Output the [x, y] coordinate of the center of the cell containing the given text.  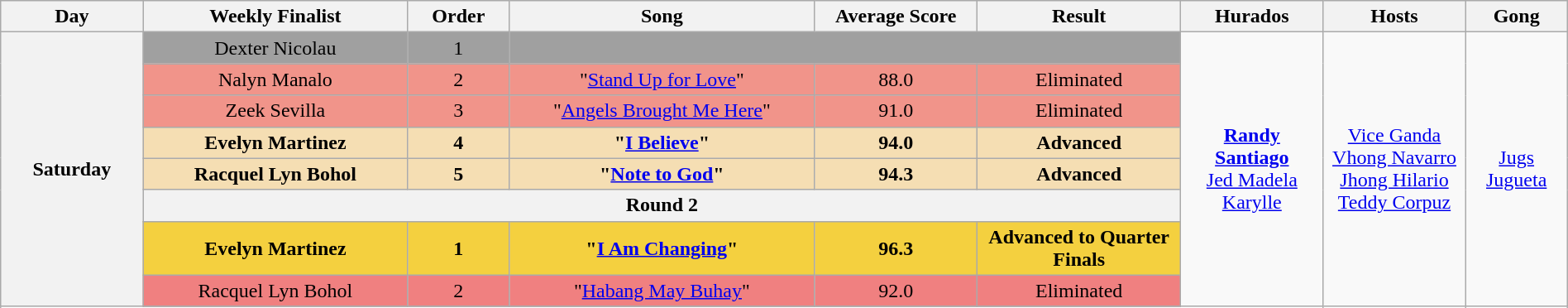
92.0 [896, 291]
Zeek Sevilla [275, 111]
Randy Santiago Jed Madela Karylle [1252, 170]
Saturday [72, 170]
Nalyn Manalo [275, 79]
88.0 [896, 79]
Weekly Finalist [275, 17]
Hosts [1394, 17]
94.3 [896, 174]
"Stand Up for Love" [662, 79]
Song [662, 17]
Dexter Nicolau [275, 48]
Jugs Jugueta [1517, 170]
94.0 [896, 142]
3 [458, 111]
91.0 [896, 111]
5 [458, 174]
4 [458, 142]
Hurados [1252, 17]
"Habang May Buhay" [662, 291]
Gong [1517, 17]
Order [458, 17]
"Angels Brought Me Here" [662, 111]
96.3 [896, 248]
Day [72, 17]
"I Believe" [662, 142]
"Note to God" [662, 174]
Round 2 [662, 205]
Result [1079, 17]
"I Am Changing" [662, 248]
Vice Ganda Vhong Navarro Jhong Hilario Teddy Corpuz [1394, 170]
Advanced to Quarter Finals [1079, 248]
Average Score [896, 17]
